Identify which cell holds the provided text, then report its [x, y] central coordinate. 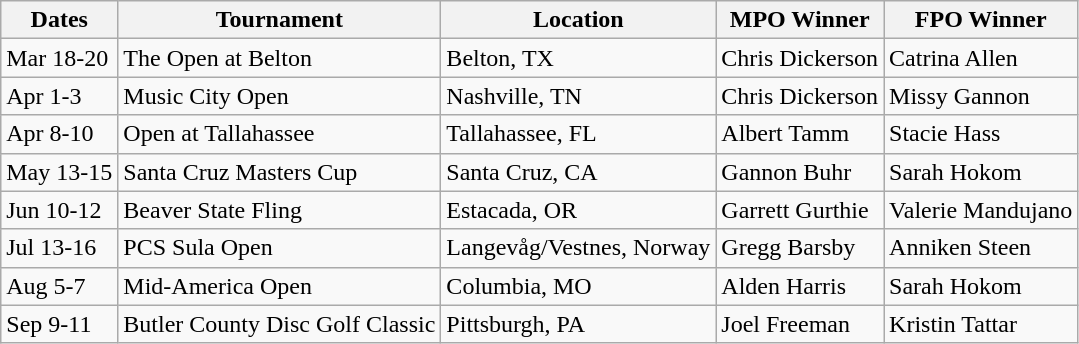
Joel Freeman [800, 324]
MPO Winner [800, 20]
Stacie Hass [981, 134]
Aug 5-7 [60, 286]
Mid-America Open [280, 286]
Tallahassee, FL [578, 134]
Belton, TX [578, 58]
Dates [60, 20]
Beaver State Fling [280, 210]
FPO Winner [981, 20]
Valerie Mandujano [981, 210]
Apr 1-3 [60, 96]
Santa Cruz Masters Cup [280, 172]
Location [578, 20]
Sep 9-11 [60, 324]
Anniken Steen [981, 248]
Pittsburgh, PA [578, 324]
Gannon Buhr [800, 172]
Santa Cruz, CA [578, 172]
PCS Sula Open [280, 248]
Mar 18-20 [60, 58]
The Open at Belton [280, 58]
Tournament [280, 20]
Music City Open [280, 96]
Open at Tallahassee [280, 134]
Butler County Disc Golf Classic [280, 324]
Apr 8-10 [60, 134]
Catrina Allen [981, 58]
Missy Gannon [981, 96]
Columbia, MO [578, 286]
May 13-15 [60, 172]
Jun 10-12 [60, 210]
Estacada, OR [578, 210]
Gregg Barsby [800, 248]
Langevåg/Vestnes, Norway [578, 248]
Kristin Tattar [981, 324]
Nashville, TN [578, 96]
Jul 13-16 [60, 248]
Alden Harris [800, 286]
Albert Tamm [800, 134]
Garrett Gurthie [800, 210]
